Identify which cell holds the provided text, then report its [x, y] central coordinate. 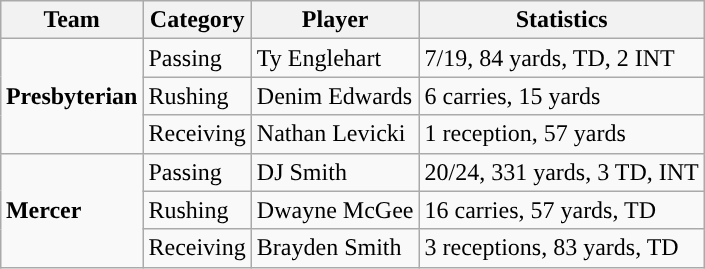
Brayden Smith [335, 248]
6 carries, 15 yards [562, 96]
Nathan Levicki [335, 134]
3 receptions, 83 yards, TD [562, 248]
7/19, 84 yards, TD, 2 INT [562, 58]
Denim Edwards [335, 96]
20/24, 331 yards, 3 TD, INT [562, 172]
1 reception, 57 yards [562, 134]
DJ Smith [335, 172]
Dwayne McGee [335, 210]
Category [197, 20]
Mercer [72, 210]
Player [335, 20]
Ty Englehart [335, 58]
Statistics [562, 20]
Team [72, 20]
16 carries, 57 yards, TD [562, 210]
Presbyterian [72, 96]
